Provide the (x, y) coordinate of the cell's center where the given text is located.  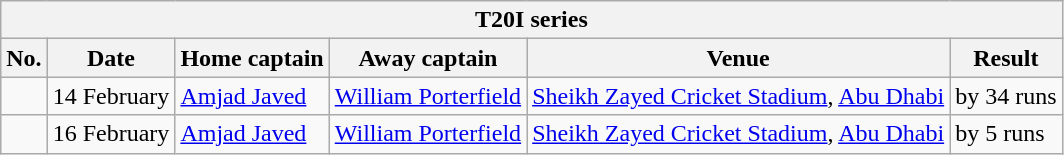
by 5 runs (1006, 134)
Date (111, 58)
Venue (738, 58)
16 February (111, 134)
by 34 runs (1006, 96)
No. (24, 58)
14 February (111, 96)
Home captain (252, 58)
Result (1006, 58)
Away captain (428, 58)
T20I series (532, 20)
